Detect which cell encompasses the target text, then output its [X, Y] center coordinate. 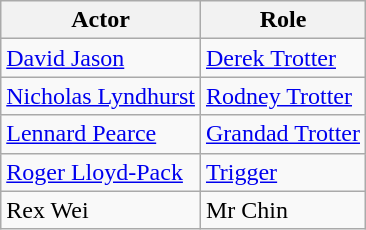
Role [282, 20]
Lennard Pearce [101, 134]
Mr Chin [282, 210]
Grandad Trotter [282, 134]
Actor [101, 20]
Roger Lloyd-Pack [101, 172]
Trigger [282, 172]
Derek Trotter [282, 58]
Rodney Trotter [282, 96]
David Jason [101, 58]
Nicholas Lyndhurst [101, 96]
Rex Wei [101, 210]
